Detect which cell encompasses the target text, then output its (x, y) center coordinate. 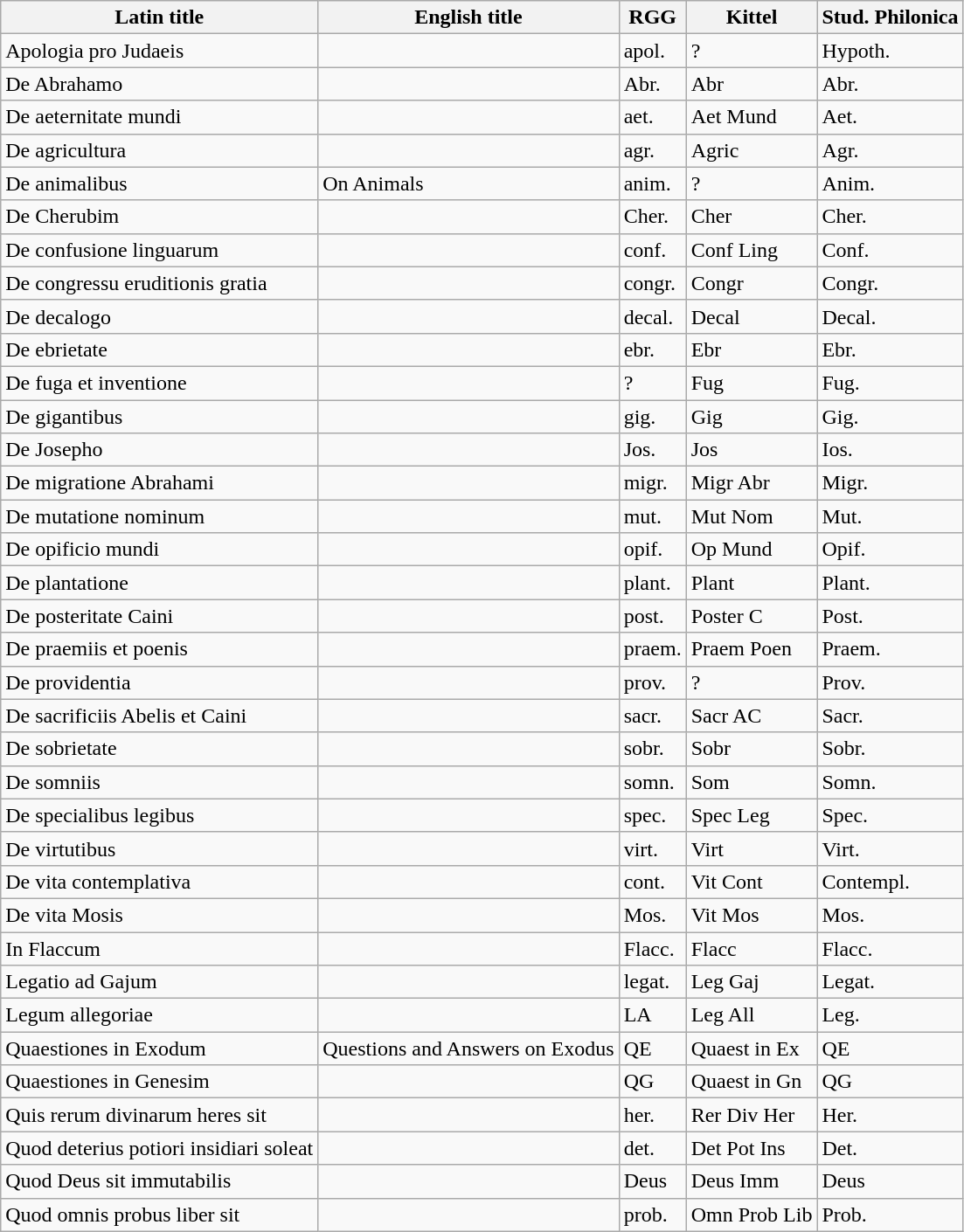
mut. (652, 516)
Omn Prob Lib (752, 1215)
De Josepho (159, 450)
agr. (652, 150)
De Cherubim (159, 217)
Mut. (890, 516)
sobr. (652, 749)
Rer Div Her (752, 1115)
Det. (890, 1148)
legat. (652, 982)
somn. (652, 782)
Prov. (890, 682)
De sacrificiis Abelis et Caini (159, 716)
Quod deterius potiori insidiari soleat (159, 1148)
Gig. (890, 417)
Praem Poen (752, 649)
De virtutibus (159, 848)
Quaest in Ex (752, 1049)
De providentia (159, 682)
Latin title (159, 17)
prov. (652, 682)
De mutatione nominum (159, 516)
Fug (752, 383)
Migr. (890, 483)
Leg. (890, 1015)
De specialibus legibus (159, 815)
Spec. (890, 815)
Hypoth. (890, 51)
Stud. Philonica (890, 17)
De decalogo (159, 316)
Legat. (890, 982)
Ebr. (890, 350)
Anim. (890, 183)
Quod omnis probus liber sit (159, 1215)
Quis rerum divinarum heres sit (159, 1115)
Flacc (752, 948)
Congr. (890, 283)
Leg All (752, 1015)
De plantatione (159, 583)
cont. (652, 882)
Ebr (752, 350)
conf. (652, 250)
Agr. (890, 150)
aet. (652, 117)
Congr (752, 283)
De sobrietate (159, 749)
spec. (652, 815)
Plant. (890, 583)
Quaestiones in Exodum (159, 1049)
sacr. (652, 716)
De migratione Abrahami (159, 483)
De fuga et inventione (159, 383)
prob. (652, 1215)
Apologia pro Judaeis (159, 51)
Opif. (890, 550)
De opificio mundi (159, 550)
Det Pot Ins (752, 1148)
Gig (752, 417)
On Animals (468, 183)
Deus Imm (752, 1181)
De posteritate Caini (159, 616)
virt. (652, 848)
Vit Cont (752, 882)
De congressu eruditionis gratia (159, 283)
apol. (652, 51)
RGG (652, 17)
De vita contemplativa (159, 882)
decal. (652, 316)
Sobr (752, 749)
praem. (652, 649)
Her. (890, 1115)
De confusione linguarum (159, 250)
opif. (652, 550)
De vita Mosis (159, 915)
Ios. (890, 450)
Agric (752, 150)
Sacr AC (752, 716)
Fug. (890, 383)
De gigantibus (159, 417)
Jos (752, 450)
Plant (752, 583)
Virt (752, 848)
gig. (652, 417)
Legum allegoriae (159, 1015)
Questions and Answers on Exodus (468, 1049)
Sacr. (890, 716)
her. (652, 1115)
De Abrahamo (159, 84)
Jos. (652, 450)
De agricultura (159, 150)
post. (652, 616)
Mut Nom (752, 516)
De somniis (159, 782)
Legatio ad Gajum (159, 982)
Poster C (752, 616)
Kittel (752, 17)
Decal (752, 316)
Migr Abr (752, 483)
Abr (752, 84)
anim. (652, 183)
Sobr. (890, 749)
Spec Leg (752, 815)
De praemiis et poenis (159, 649)
Contempl. (890, 882)
ebr. (652, 350)
Quaestiones in Genesim (159, 1082)
De ebrietate (159, 350)
Praem. (890, 649)
Cher (752, 217)
Somn. (890, 782)
det. (652, 1148)
Conf Ling (752, 250)
Op Mund (752, 550)
English title (468, 17)
Som (752, 782)
In Flaccum (159, 948)
Decal. (890, 316)
Post. (890, 616)
Prob. (890, 1215)
Virt. (890, 848)
LA (652, 1015)
De animalibus (159, 183)
migr. (652, 483)
Leg Gaj (752, 982)
Quaest in Gn (752, 1082)
plant. (652, 583)
congr. (652, 283)
Conf. (890, 250)
Quod Deus sit immutabilis (159, 1181)
Aet. (890, 117)
Vit Mos (752, 915)
De aeternitate mundi (159, 117)
Aet Mund (752, 117)
